For the text-containing cell, return its midpoint in (X, Y) coordinate format. 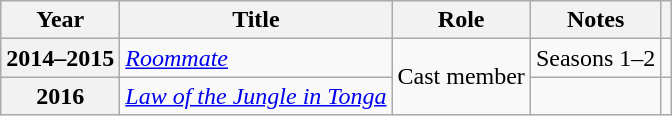
Cast member (461, 77)
2014–2015 (60, 58)
Seasons 1–2 (595, 58)
Title (256, 20)
2016 (60, 96)
Roommate (256, 58)
Role (461, 20)
Law of the Jungle in Tonga (256, 96)
Year (60, 20)
Notes (595, 20)
